Search for the cell housing the specified text and yield its (X, Y) center coordinate. 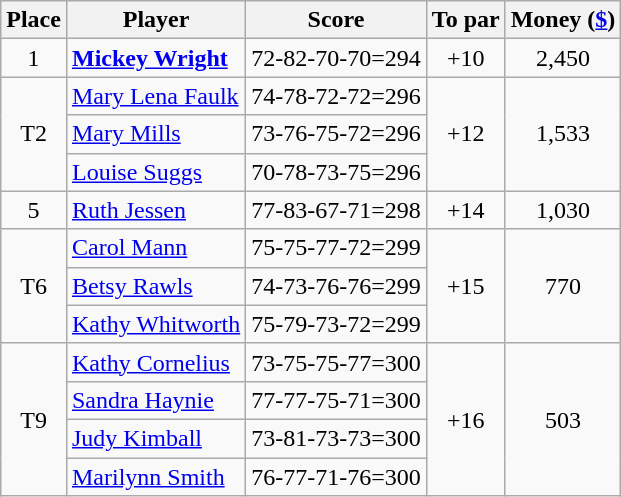
75-75-77-72=299 (336, 248)
1,533 (563, 134)
74-73-76-76=299 (336, 286)
T9 (34, 419)
Money ($) (563, 20)
Sandra Haynie (156, 400)
1 (34, 58)
Kathy Whitworth (156, 324)
2,450 (563, 58)
+16 (466, 419)
+15 (466, 286)
73-76-75-72=296 (336, 134)
72-82-70-70=294 (336, 58)
77-77-75-71=300 (336, 400)
+10 (466, 58)
Place (34, 20)
73-81-73-73=300 (336, 438)
1,030 (563, 210)
74-78-72-72=296 (336, 96)
Betsy Rawls (156, 286)
77-83-67-71=298 (336, 210)
Mary Mills (156, 134)
+12 (466, 134)
Kathy Cornelius (156, 362)
T6 (34, 286)
Mickey Wright (156, 58)
5 (34, 210)
T2 (34, 134)
503 (563, 419)
770 (563, 286)
75-79-73-72=299 (336, 324)
Score (336, 20)
+14 (466, 210)
Judy Kimball (156, 438)
Carol Mann (156, 248)
70-78-73-75=296 (336, 172)
To par (466, 20)
73-75-75-77=300 (336, 362)
Louise Suggs (156, 172)
Player (156, 20)
Mary Lena Faulk (156, 96)
Marilynn Smith (156, 477)
76-77-71-76=300 (336, 477)
Ruth Jessen (156, 210)
